Output the [x, y] coordinate of the center of the cell containing the given text.  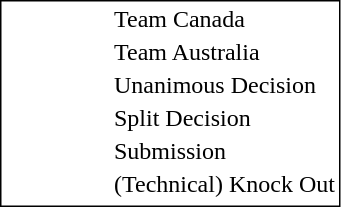
Submission [224, 151]
Team Canada [224, 19]
Split Decision [224, 119]
Team Australia [224, 53]
Unanimous Decision [224, 85]
(Technical) Knock Out [224, 185]
